From the cell containing the given text, extract its center point as (X, Y) coordinate. 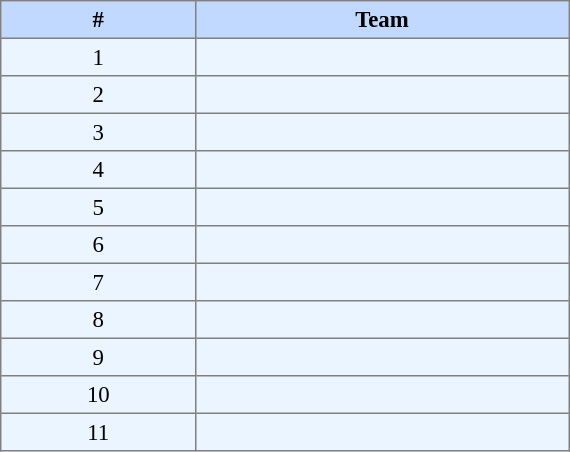
2 (98, 95)
8 (98, 320)
7 (98, 282)
10 (98, 395)
# (98, 20)
9 (98, 357)
Team (382, 20)
11 (98, 432)
5 (98, 207)
4 (98, 170)
6 (98, 245)
3 (98, 132)
1 (98, 57)
